Search for the cell housing the specified text and yield its [X, Y] center coordinate. 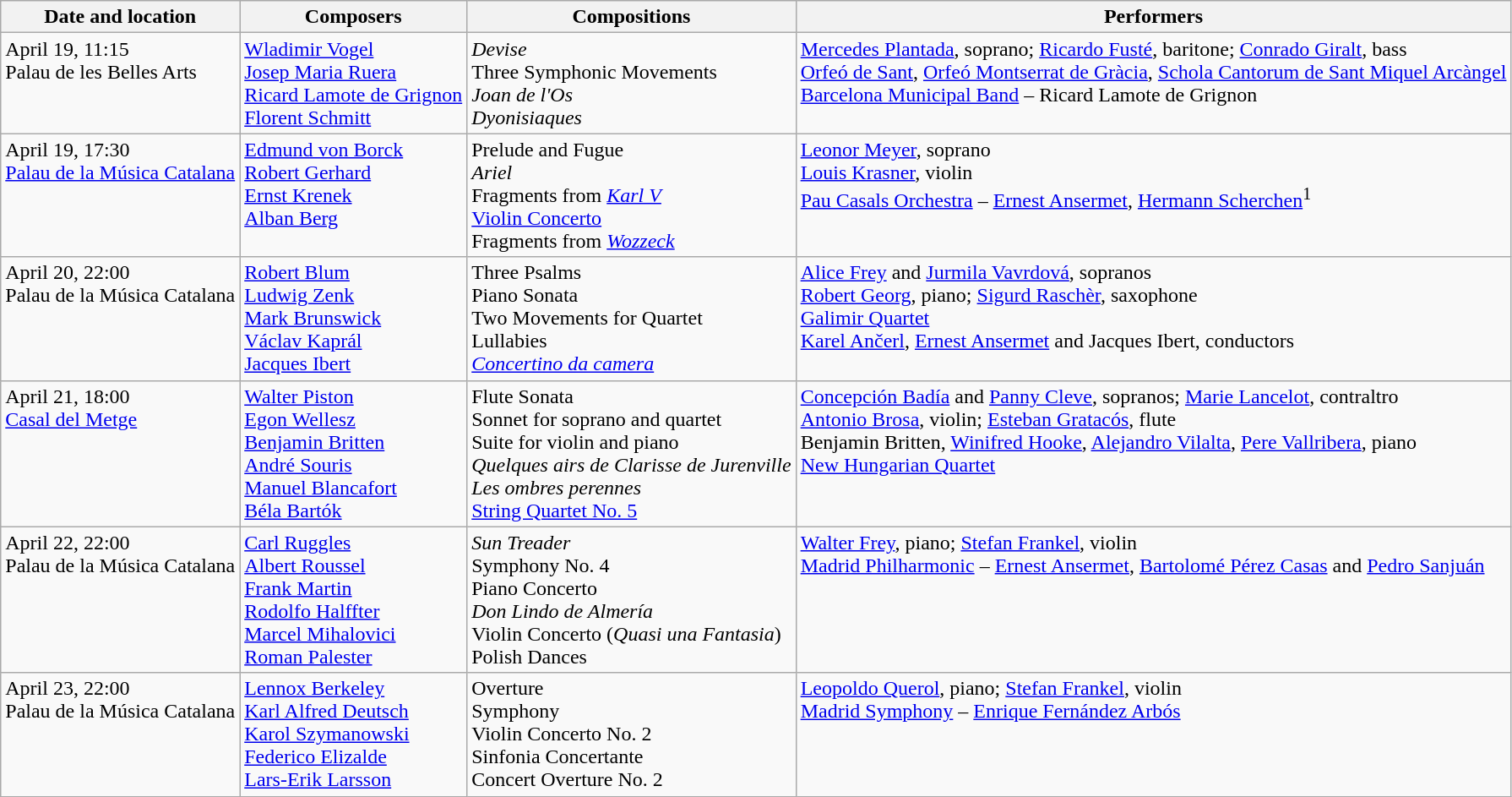
Date and location [120, 17]
April 19, 17:30Palau de la Música Catalana [120, 195]
Composers [353, 17]
Performers [1154, 17]
OvertureSymphonyViolin Concerto No. 2Sinfonia ConcertanteConcert Overture No. 2 [632, 734]
Wladimir VogelJosep Maria RueraRicard Lamote de GrignonFlorent Schmitt [353, 83]
Three PsalmsPiano SonataTwo Movements for QuartetLullabiesConcertino da camera [632, 319]
Prelude and FugueArielFragments from Karl VViolin ConcertoFragments from Wozzeck [632, 195]
Flute SonataSonnet for soprano and quartetSuite for violin and pianoQuelques airs de Clarisse de JurenvilleLes ombres perennesString Quartet No. 5 [632, 453]
DeviseThree Symphonic MovementsJoan de l'OsDyonisiaques [632, 83]
Compositions [632, 17]
Walter PistonEgon WelleszBenjamin BrittenAndré SourisManuel BlancafortBéla Bartók [353, 453]
April 20, 22:00Palau de la Música Catalana [120, 319]
Sun TreaderSymphony No. 4Piano ConcertoDon Lindo de AlmeríaViolin Concerto (Quasi una Fantasia)Polish Dances [632, 600]
April 21, 18:00Casal del Metge [120, 453]
April 22, 22:00Palau de la Música Catalana [120, 600]
Robert BlumLudwig ZenkMark BrunswickVáclav KaprálJacques Ibert [353, 319]
Leonor Meyer, sopranoLouis Krasner, violinPau Casals Orchestra – Ernest Ansermet, Hermann Scherchen1 [1154, 195]
Edmund von BorckRobert GerhardErnst KrenekAlban Berg [353, 195]
April 19, 11:15Palau de les Belles Arts [120, 83]
Leopoldo Querol, piano; Stefan Frankel, violinMadrid Symphony – Enrique Fernández Arbós [1154, 734]
Carl RugglesAlbert RousselFrank MartinRodolfo HalffterMarcel MihaloviciRoman Palester [353, 600]
April 23, 22:00Palau de la Música Catalana [120, 734]
Lennox BerkeleyKarl Alfred DeutschKarol SzymanowskiFederico ElizaldeLars-Erik Larsson [353, 734]
Walter Frey, piano; Stefan Frankel, violinMadrid Philharmonic – Ernest Ansermet, Bartolomé Pérez Casas and Pedro Sanjuán [1154, 600]
